Detect which cell encompasses the target text, then output its (X, Y) center coordinate. 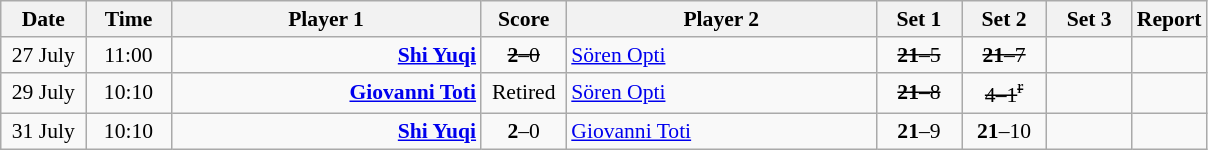
21–9 (918, 132)
Retired (524, 92)
Date (44, 19)
21–5 (918, 55)
Player 1 (326, 19)
11:00 (128, 55)
21–8 (918, 92)
Time (128, 19)
Report (1170, 19)
Set 1 (918, 19)
4–1r (1004, 92)
31 July (44, 132)
21–10 (1004, 132)
Set 3 (1090, 19)
27 July (44, 55)
29 July (44, 92)
Score (524, 19)
Player 2 (721, 19)
21–7 (1004, 55)
Set 2 (1004, 19)
